From the cell containing the given text, extract its center point as (X, Y) coordinate. 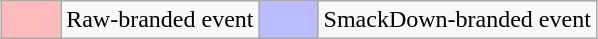
Raw-branded event (160, 20)
SmackDown-branded event (457, 20)
